Capture the cell that displays the provided text and extract its (X, Y) central coordinate. 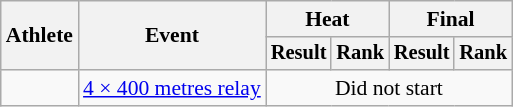
4 × 400 metres relay (172, 88)
Did not start (389, 88)
Heat (328, 19)
Event (172, 36)
Athlete (40, 36)
Final (450, 19)
